Identify which cell holds the provided text, then report its (X, Y) central coordinate. 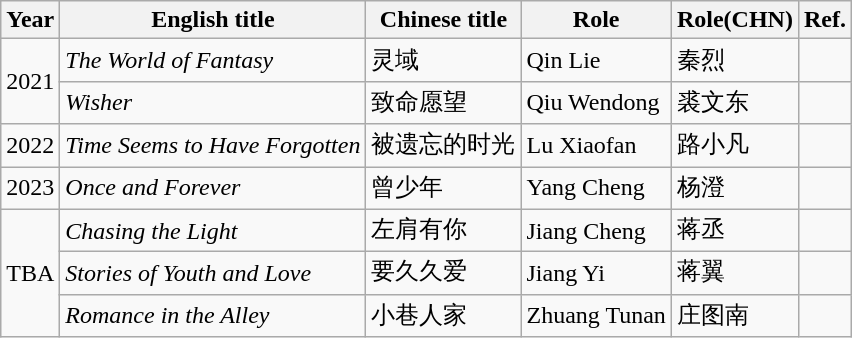
Once and Forever (213, 188)
Qin Lie (596, 60)
2022 (30, 146)
TBA (30, 273)
左肩有你 (444, 230)
Stories of Youth and Love (213, 274)
蒋丞 (734, 230)
曾少年 (444, 188)
The World of Fantasy (213, 60)
Time Seems to Have Forgotten (213, 146)
Yang Cheng (596, 188)
Lu Xiaofan (596, 146)
English title (213, 20)
庄图南 (734, 316)
要久久爱 (444, 274)
Role(CHN) (734, 20)
灵域 (444, 60)
小巷人家 (444, 316)
裘文东 (734, 102)
Jiang Yi (596, 274)
2023 (30, 188)
被遗忘的时光 (444, 146)
致命愿望 (444, 102)
Chinese title (444, 20)
Wisher (213, 102)
Ref. (824, 20)
路小凡 (734, 146)
Role (596, 20)
Romance in the Alley (213, 316)
蒋翼 (734, 274)
Zhuang Tunan (596, 316)
Jiang Cheng (596, 230)
Qiu Wendong (596, 102)
Year (30, 20)
2021 (30, 82)
杨澄 (734, 188)
Chasing the Light (213, 230)
秦烈 (734, 60)
